Provide the (X, Y) coordinate of the cell's center where the given text is located.  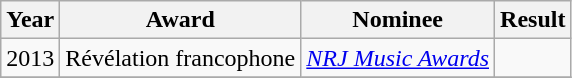
2013 (30, 58)
Award (180, 20)
Nominee (398, 20)
Result (533, 20)
Révélation francophone (180, 58)
Year (30, 20)
NRJ Music Awards (398, 58)
